Identify which cell holds the provided text, then report its (x, y) central coordinate. 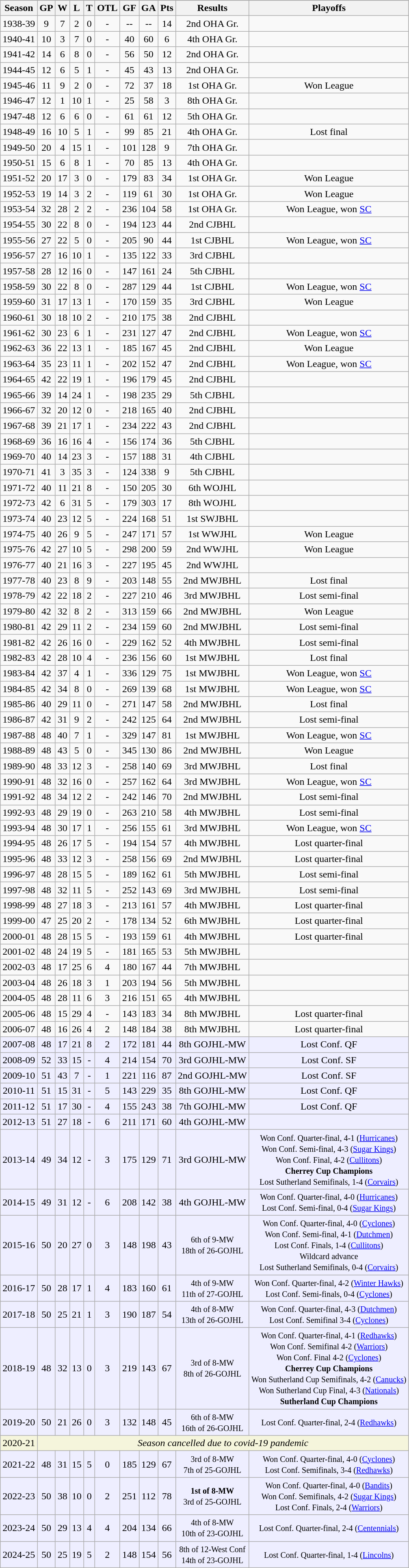
81 (167, 735)
Won Conf. Quarter-final, 4-3 (Dutchmen)Lost Conf. Semifinal 3-4 (Cyclones) (329, 1314)
139 (149, 689)
1988-89 (19, 751)
287 (129, 287)
1st SWJBHL (212, 519)
1977-78 (19, 580)
Season cancelled due to covid-19 pandemic (223, 1443)
172 (129, 1045)
1950-51 (19, 163)
2018-19 (19, 1368)
157 (129, 457)
1951-52 (19, 178)
1976-77 (19, 565)
132 (129, 1422)
1978-79 (19, 596)
119 (129, 194)
313 (129, 611)
2016-17 (19, 1288)
1965-66 (19, 395)
8th WOJHL (212, 503)
2021-22 (19, 1464)
338 (149, 472)
6th of 9-MW18th of 26-GOJHL (212, 1245)
72 (129, 85)
7th MWJBHL (212, 967)
1993-94 (19, 828)
1968-69 (19, 441)
1985-86 (19, 704)
6th MWJBHL (212, 921)
Lost Conf. Quarter-final, 2-4 (Centennials) (329, 1528)
160 (149, 1288)
196 (129, 379)
1949-50 (19, 147)
1986-87 (19, 720)
1995-96 (19, 859)
125 (149, 720)
1983-84 (19, 673)
1947-48 (19, 116)
1962-63 (19, 348)
1948-49 (19, 132)
298 (129, 549)
1941-42 (19, 54)
Lost Conf. Quarter-final, 2-4 (Redhawks) (329, 1422)
345 (129, 751)
68 (167, 689)
208 (129, 1202)
188 (149, 457)
116 (149, 1075)
99 (129, 132)
2022-23 (19, 1496)
2003-04 (19, 983)
Won Conf. Quarter-final, 4-0 (Bandits)Won Conf. Semifinals, 4-2 (Sugar Kings)Lost Conf. Finals, 2-4 (Warriors) (329, 1496)
2002-03 (19, 967)
336 (129, 673)
128 (149, 147)
2013-14 (19, 1159)
1944-45 (19, 70)
Results (212, 8)
8th of 12-West Conf14th of 23-GOJHL (212, 1554)
2017-18 (19, 1314)
180 (129, 967)
2010-11 (19, 1091)
2007-08 (19, 1045)
193 (129, 936)
218 (129, 410)
1973-74 (19, 519)
7th OHA Gr. (212, 147)
214 (129, 1060)
2011-12 (19, 1106)
269 (129, 689)
1991-92 (19, 797)
1963-64 (19, 364)
2006-07 (19, 1029)
Pts (167, 8)
2008-09 (19, 1060)
1953-54 (19, 209)
Playoffs (329, 8)
4th of 9-MW11th of 27-GOJHL (212, 1288)
Season (19, 8)
Won Conf. Quarter-final, 4-0 (Hurricanes) Lost Conf. Semi-final, 0-4 (Sugar Kings) (329, 1202)
53 (167, 952)
1971-72 (19, 488)
204 (129, 1528)
83 (149, 178)
1966-67 (19, 410)
252 (129, 890)
Lost Conf. Quarter-final, 1-4 (Lincolns) (329, 1554)
211 (129, 1122)
1955-56 (19, 240)
W (63, 8)
140 (149, 766)
216 (129, 998)
2012-13 (19, 1122)
4th of 8-MW13th of 26-GOJHL (212, 1314)
1979-80 (19, 611)
213 (129, 905)
235 (149, 395)
Won Conf. Quarter-final, 4-0 (Cyclones)Lost Conf. Semifinals, 3-4 (Redhawks) (329, 1464)
2020-21 (19, 1443)
329 (129, 735)
71 (167, 1159)
200 (149, 549)
135 (129, 256)
1980-81 (19, 627)
1957-58 (19, 271)
1970-71 (19, 472)
122 (149, 256)
1938-39 (19, 24)
263 (129, 812)
2004-05 (19, 998)
3rd of 8-MW8th of 26-GOJHL (212, 1368)
GA (149, 8)
L (76, 8)
1990-91 (19, 782)
152 (149, 364)
184 (149, 1029)
1999-00 (19, 921)
4th of 8-MW10th of 23-GOJHL (212, 1528)
187 (149, 1314)
1958-59 (19, 287)
130 (149, 751)
178 (129, 921)
1956-57 (19, 256)
151 (149, 998)
1989-90 (19, 766)
231 (129, 333)
54 (167, 1314)
219 (129, 1368)
202 (129, 364)
101 (129, 147)
224 (129, 519)
7th GOJHL-MW (212, 1106)
1987-88 (19, 735)
1996-97 (19, 874)
59 (167, 549)
GP (46, 8)
1975-76 (19, 549)
1967-68 (19, 426)
150 (129, 488)
221 (129, 1075)
1st of 8-MW3rd of 25-GOJHL (212, 1496)
1969-70 (19, 457)
1964-65 (19, 379)
1981-82 (19, 642)
2005-06 (19, 1014)
Won Conf. Quarter-final, 4-2 (Winter Hawks)Lost Conf. Semi-finals, 0-4 (Cyclones) (329, 1288)
1st WWJHL (212, 534)
2024-25 (19, 1554)
75 (167, 673)
6th of 8-MW16th of 26-GOJHL (212, 1422)
1940-41 (19, 39)
2009-10 (19, 1075)
86 (167, 751)
190 (129, 1314)
247 (129, 534)
174 (149, 441)
1960-61 (19, 317)
303 (149, 503)
124 (129, 472)
222 (149, 426)
OTL (107, 8)
GF (129, 8)
170 (129, 302)
123 (149, 225)
189 (129, 874)
3rd of 8-MW7th of 25-GOJHL (212, 1464)
1994-95 (19, 843)
T (89, 8)
1961-62 (19, 333)
243 (149, 1106)
1959-60 (19, 302)
127 (149, 333)
1998-99 (19, 905)
142 (149, 1202)
55 (167, 580)
1982-83 (19, 658)
256 (129, 828)
271 (129, 704)
41 (46, 472)
2015-16 (19, 1245)
65 (167, 998)
2019-20 (19, 1422)
6th WOJHL (212, 488)
87 (167, 1075)
78 (167, 1496)
2014-15 (19, 1202)
5th OHA Gr. (212, 116)
168 (149, 519)
1974-75 (19, 534)
195 (149, 565)
2nd GOJHL-MW (212, 1075)
4th CJBHL (212, 457)
2023-24 (19, 1528)
2000-01 (19, 936)
1954-55 (19, 225)
257 (129, 782)
251 (129, 1496)
2001-02 (19, 952)
1984-85 (19, 689)
46 (167, 596)
90 (149, 240)
1972-73 (19, 503)
1946-47 (19, 101)
8th OHA Gr. (212, 101)
146 (149, 797)
1952-53 (19, 194)
1992-93 (19, 812)
1997-98 (19, 890)
1945-46 (19, 85)
104 (149, 209)
112 (149, 1496)
